Find where the given text appears and provide that cell's center as [x, y] coordinate. 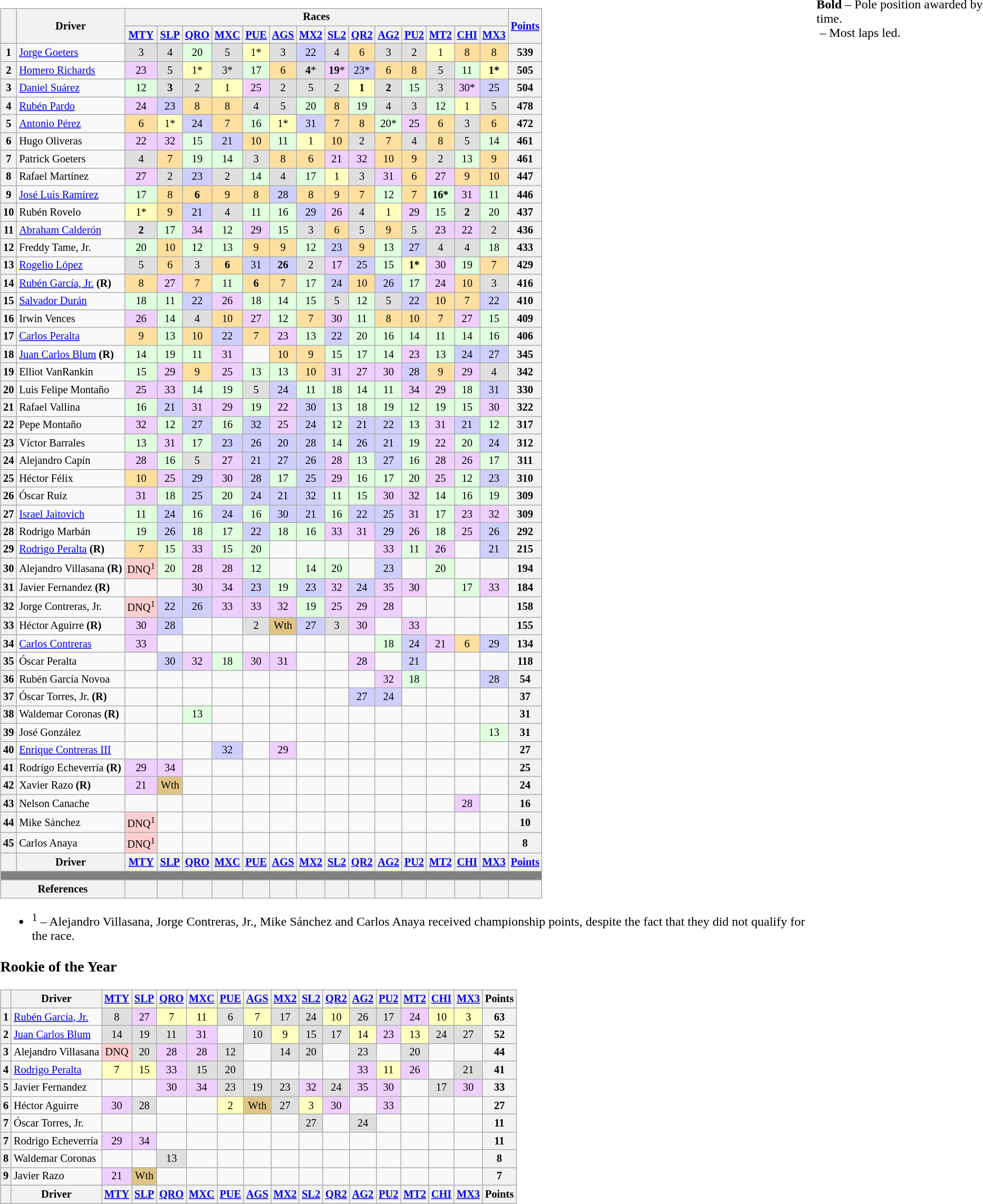
409 [525, 319]
4* [311, 71]
54 [525, 679]
Freddy Tame, Jr. [71, 248]
Alejandro Villasana [56, 1052]
Rodrigo Peralta [56, 1070]
39 [8, 732]
16* [441, 195]
Jorge Contreras, Jr. [71, 607]
433 [525, 248]
447 [525, 177]
Rodrigo Peralta (R) [71, 549]
José Luis Ramírez [71, 195]
Jorge Goeters [71, 53]
45 [8, 843]
436 [525, 230]
Alejandro Villasana (R) [71, 568]
38 [8, 715]
539 [525, 53]
Óscar Peralta [71, 662]
406 [525, 336]
36 [8, 679]
472 [525, 124]
292 [525, 532]
310 [525, 479]
215 [525, 549]
311 [525, 461]
Nelson Canache [71, 803]
Daniel Suárez [71, 88]
Rubén García, Jr. [56, 1017]
194 [525, 568]
Rodrigo Echeverría [56, 1141]
Juan Carlos Blum (R) [71, 354]
Rubén Rovelo [71, 212]
322 [525, 407]
Rafael Vallina [71, 407]
Abraham Calderón [71, 230]
Óscar Ruíz [71, 496]
Víctor Barrales [71, 443]
30* [467, 88]
Juan Carlos Blum [56, 1035]
158 [525, 607]
Patrick Goeters [71, 159]
20* [388, 124]
Races [316, 17]
Javier Razo [56, 1177]
429 [525, 266]
Alejandro Capín [71, 461]
Waldemar Coronas (R) [71, 715]
Óscar Torres, Jr. (R) [71, 697]
504 [525, 88]
Homero Richards [71, 71]
40 [8, 750]
Xavier Razo (R) [71, 785]
Javier Fernandez (R) [71, 588]
Rodrigo Marbán [71, 532]
Waldemar Coronas [56, 1159]
Rubén Pardo [71, 106]
134 [525, 644]
Elliot VanRankin [71, 372]
DNQ [117, 1052]
118 [525, 662]
345 [525, 354]
312 [525, 443]
63 [499, 1017]
43 [8, 803]
416 [525, 283]
Carlos Peralta [71, 336]
Rafael Martínez [71, 177]
Enrique Contreras III [71, 750]
342 [525, 372]
Rodrigo Echeverría (R) [71, 768]
Carlos Contreras [71, 644]
José González [71, 732]
23* [362, 71]
330 [525, 390]
410 [525, 301]
Óscar Torres, Jr. [56, 1123]
Héctor Aguirre (R) [71, 626]
42 [8, 785]
446 [525, 195]
Antonio Pérez [71, 124]
Carlos Anaya [71, 843]
184 [525, 588]
Héctor Félix [71, 479]
Hugo Oliveras [71, 141]
Israel Jaitovich [71, 514]
Rubén García Novoa [71, 679]
19* [336, 71]
317 [525, 425]
437 [525, 212]
Héctor Aguirre [56, 1105]
Rubén García, Jr. (R) [71, 283]
References [62, 889]
Javier Fernandez [56, 1088]
505 [525, 71]
3* [227, 71]
52 [499, 1035]
Mike Sánchez [71, 822]
Pepe Montaño [71, 425]
155 [525, 626]
Luis Felipe Montaño [71, 390]
Rogelio López [71, 266]
Salvador Durán [71, 301]
478 [525, 106]
Irwin Vences [71, 319]
